Scan for the cell matching the given text and deliver its (X, Y) coordinate at center. 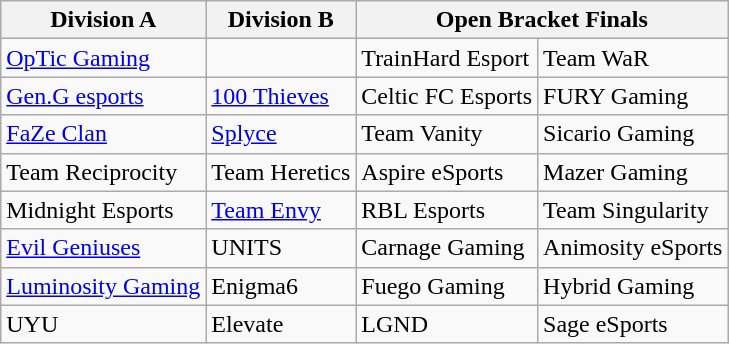
Team Heretics (281, 172)
OpTic Gaming (104, 58)
Celtic FC Esports (447, 96)
RBL Esports (447, 210)
Open Bracket Finals (542, 20)
Division B (281, 20)
Elevate (281, 324)
Carnage Gaming (447, 248)
Midnight Esports (104, 210)
Luminosity Gaming (104, 286)
Evil Geniuses (104, 248)
Team WaR (633, 58)
TrainHard Esport (447, 58)
Sage eSports (633, 324)
Team Singularity (633, 210)
Enigma6 (281, 286)
UNITS (281, 248)
Splyce (281, 134)
Sicario Gaming (633, 134)
Mazer Gaming (633, 172)
FaZe Clan (104, 134)
Division A (104, 20)
Team Envy (281, 210)
Gen.G esports (104, 96)
100 Thieves (281, 96)
UYU (104, 324)
Aspire eSports (447, 172)
Animosity eSports (633, 248)
Team Reciprocity (104, 172)
LGND (447, 324)
FURY Gaming (633, 96)
Fuego Gaming (447, 286)
Team Vanity (447, 134)
Hybrid Gaming (633, 286)
